Find where the given text appears and provide that cell's center as [X, Y] coordinate. 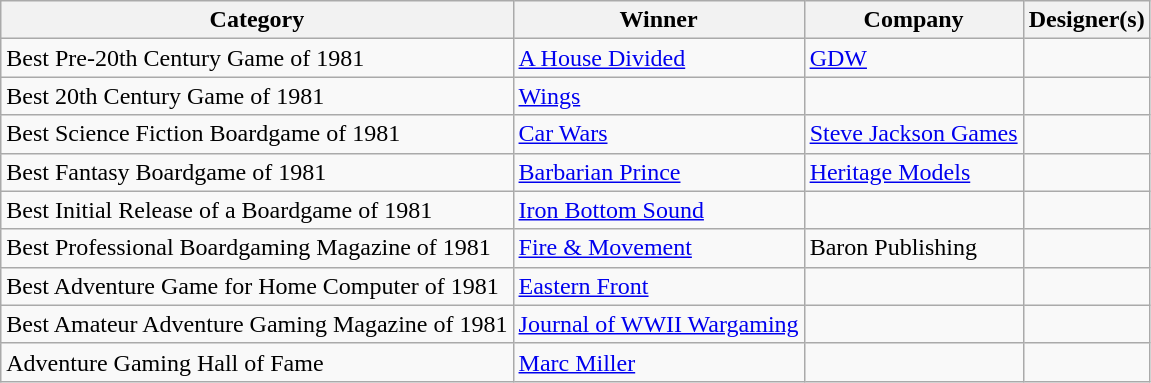
Company [914, 20]
Best Science Fiction Boardgame of 1981 [257, 134]
Best Fantasy Boardgame of 1981 [257, 172]
A House Divided [658, 58]
Adventure Gaming Hall of Fame [257, 362]
Winner [658, 20]
Category [257, 20]
Best Pre-20th Century Game of 1981 [257, 58]
Best Amateur Adventure Gaming Magazine of 1981 [257, 324]
Best Adventure Game for Home Computer of 1981 [257, 286]
Best Initial Release of a Boardgame of 1981 [257, 210]
Baron Publishing [914, 248]
Barbarian Prince [658, 172]
Journal of WWII Wargaming [658, 324]
Steve Jackson Games [914, 134]
Wings [658, 96]
Fire & Movement [658, 248]
Eastern Front [658, 286]
Car Wars [658, 134]
Iron Bottom Sound [658, 210]
Heritage Models [914, 172]
Marc Miller [658, 362]
Best 20th Century Game of 1981 [257, 96]
Best Professional Boardgaming Magazine of 1981 [257, 248]
GDW [914, 58]
Designer(s) [1086, 20]
